Determine the (x, y) coordinate at the center of the cell enclosing the given text.  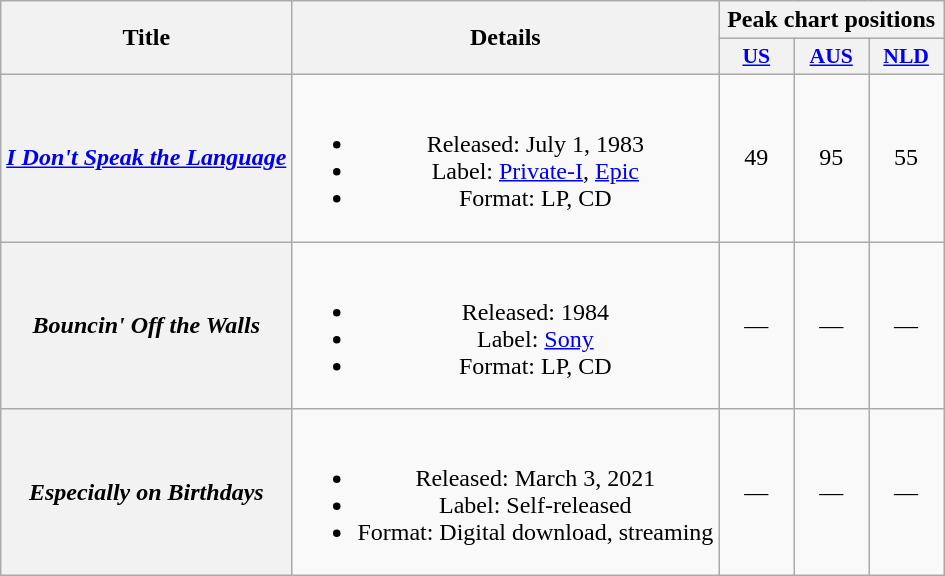
Title (146, 38)
Bouncin' Off the Walls (146, 326)
95 (832, 158)
Peak chart positions (832, 20)
US (756, 57)
NLD (906, 57)
Released: March 3, 2021Label: Self-releasedFormat: Digital download, streaming (506, 492)
55 (906, 158)
I Don't Speak the Language (146, 158)
AUS (832, 57)
49 (756, 158)
Released: July 1, 1983Label: Private-I, EpicFormat: LP, CD (506, 158)
Released: 1984Label: SonyFormat: LP, CD (506, 326)
Especially on Birthdays (146, 492)
Details (506, 38)
